Identify which cell holds the provided text, then report its [X, Y] central coordinate. 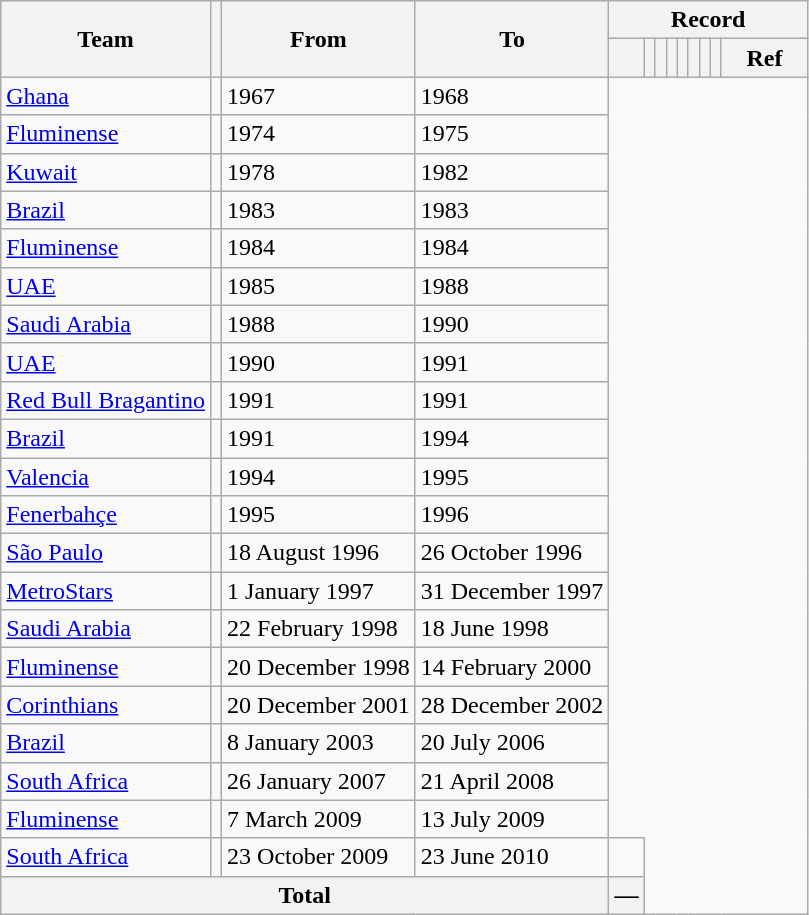
1974 [319, 134]
20 December 1998 [319, 667]
1 January 1997 [319, 591]
— [626, 895]
Kuwait [106, 172]
18 August 1996 [319, 553]
23 October 2009 [319, 857]
20 December 2001 [319, 705]
Total [305, 895]
1968 [512, 96]
1978 [319, 172]
1975 [512, 134]
18 June 1998 [512, 629]
21 April 2008 [512, 781]
14 February 2000 [512, 667]
Team [106, 39]
To [512, 39]
26 October 1996 [512, 553]
1996 [512, 515]
From [319, 39]
31 December 1997 [512, 591]
13 July 2009 [512, 819]
Red Bull Bragantino [106, 400]
Record [708, 20]
Fenerbahçe [106, 515]
1985 [319, 286]
28 December 2002 [512, 705]
26 January 2007 [319, 781]
7 March 2009 [319, 819]
1982 [512, 172]
Corinthians [106, 705]
São Paulo [106, 553]
20 July 2006 [512, 743]
8 January 2003 [319, 743]
Ghana [106, 96]
MetroStars [106, 591]
23 June 2010 [512, 857]
Ref [764, 58]
Valencia [106, 477]
22 February 1998 [319, 629]
1967 [319, 96]
